Search for the cell housing the specified text and yield its (x, y) center coordinate. 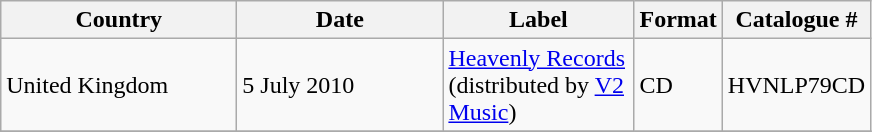
Country (119, 20)
Format (678, 20)
5 July 2010 (340, 85)
Date (340, 20)
Label (538, 20)
HVNLP79CD (796, 85)
Heavenly Records(distributed by V2 Music) (538, 85)
CD (678, 85)
Catalogue # (796, 20)
United Kingdom (119, 85)
